Output the [X, Y] coordinate of the center of the cell containing the given text.  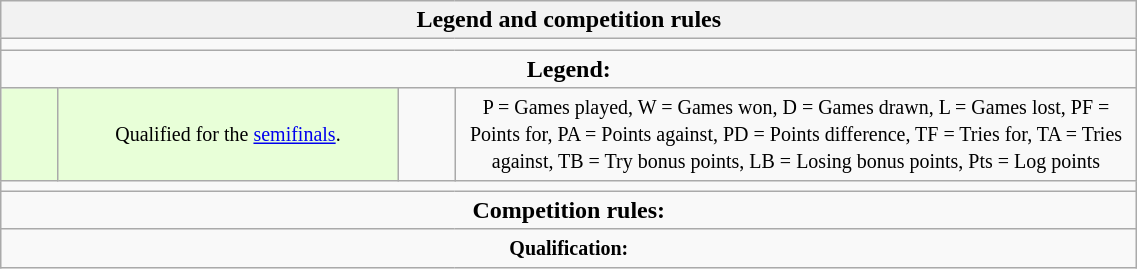
Competition rules: [569, 210]
Legend and competition rules [569, 20]
Qualification: [569, 248]
Legend: [569, 69]
Qualified for the semifinals. [228, 134]
